Capture the cell that displays the provided text and extract its (X, Y) central coordinate. 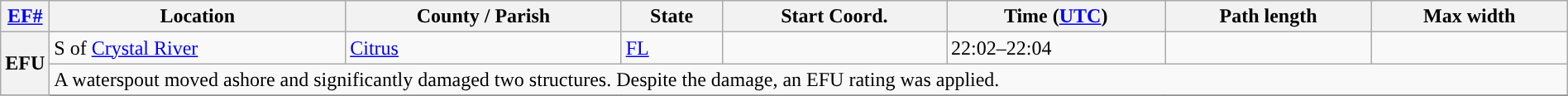
Time (UTC) (1056, 17)
Citrus (483, 48)
County / Parish (483, 17)
State (672, 17)
Max width (1469, 17)
22:02–22:04 (1056, 48)
A waterspout moved ashore and significantly damaged two structures. Despite the damage, an EFU rating was applied. (809, 79)
FL (672, 48)
Start Coord. (834, 17)
EFU (25, 64)
S of Crystal River (198, 48)
EF# (25, 17)
Path length (1269, 17)
Location (198, 17)
